Extract the (X, Y) coordinate from the center of the cell holding the provided text.  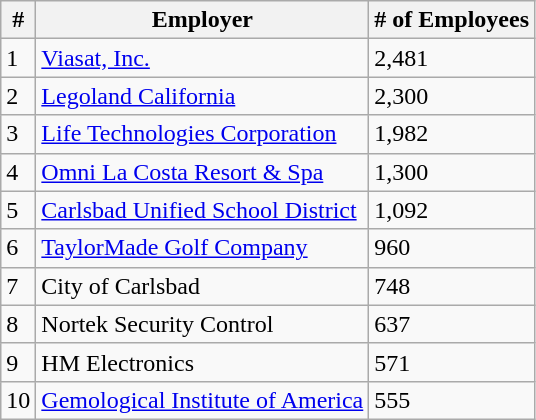
2 (18, 96)
Nortek Security Control (202, 324)
5 (18, 210)
1,092 (452, 210)
HM Electronics (202, 362)
Employer (202, 20)
7 (18, 286)
1 (18, 58)
2,300 (452, 96)
9 (18, 362)
1,982 (452, 134)
6 (18, 248)
4 (18, 172)
2,481 (452, 58)
TaylorMade Golf Company (202, 248)
748 (452, 286)
1,300 (452, 172)
Viasat, Inc. (202, 58)
# of Employees (452, 20)
Legoland California (202, 96)
Carlsbad Unified School District (202, 210)
571 (452, 362)
10 (18, 400)
3 (18, 134)
960 (452, 248)
637 (452, 324)
# (18, 20)
City of Carlsbad (202, 286)
555 (452, 400)
8 (18, 324)
Life Technologies Corporation (202, 134)
Gemological Institute of America (202, 400)
Omni La Costa Resort & Spa (202, 172)
